Pinpoint the cell where the given text exists, returning its (x, y) midpoint coordinate. 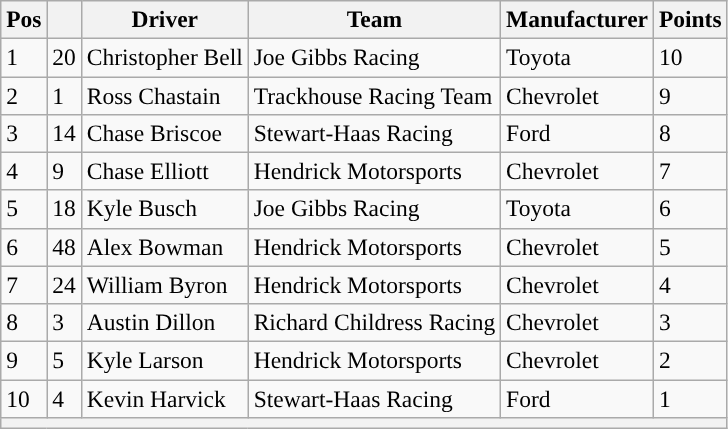
Driver (164, 19)
18 (64, 209)
Kevin Harvick (164, 398)
14 (64, 133)
Points (690, 19)
Manufacturer (578, 19)
48 (64, 247)
Pos (24, 19)
Kyle Larson (164, 360)
Chase Briscoe (164, 133)
Richard Childress Racing (374, 322)
Ross Chastain (164, 95)
Team (374, 19)
Alex Bowman (164, 247)
Chase Elliott (164, 171)
Christopher Bell (164, 57)
20 (64, 57)
Kyle Busch (164, 209)
William Byron (164, 285)
24 (64, 285)
Austin Dillon (164, 322)
Trackhouse Racing Team (374, 95)
